Return the (X, Y) coordinate for the center point of the cell that contains the specified text.  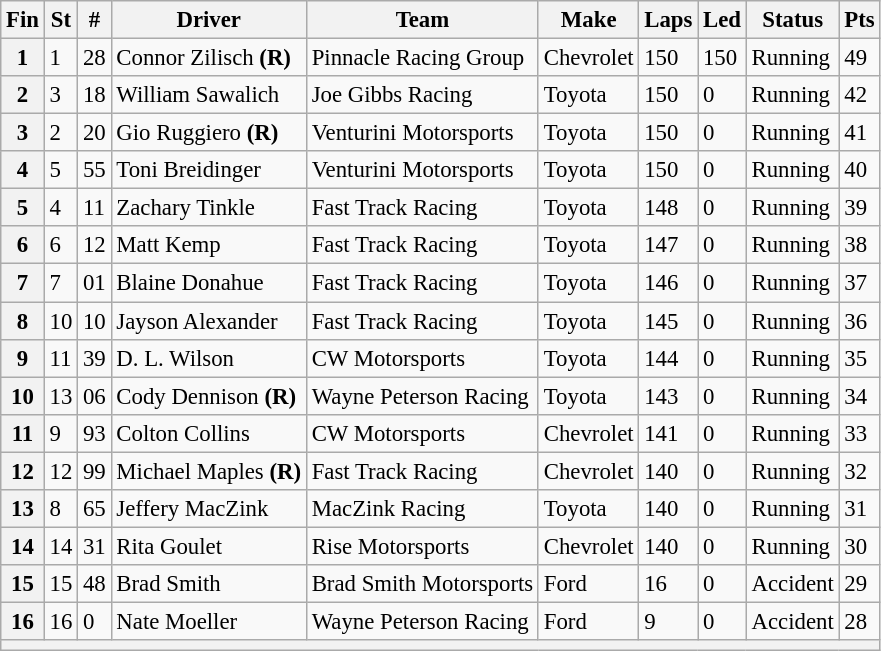
Status (792, 20)
01 (94, 283)
38 (860, 245)
93 (94, 433)
William Sawalich (208, 95)
Jeffery MacZink (208, 509)
Colton Collins (208, 433)
Nate Moeller (208, 621)
Driver (208, 20)
65 (94, 509)
55 (94, 170)
30 (860, 546)
143 (668, 396)
40 (860, 170)
Cody Dennison (R) (208, 396)
34 (860, 396)
Pinnacle Racing Group (422, 58)
Pts (860, 20)
Connor Zilisch (R) (208, 58)
Toni Breidinger (208, 170)
42 (860, 95)
Gio Ruggiero (R) (208, 133)
Brad Smith (208, 584)
Fin (23, 20)
147 (668, 245)
Rita Goulet (208, 546)
Matt Kemp (208, 245)
35 (860, 358)
Blaine Donahue (208, 283)
Laps (668, 20)
37 (860, 283)
32 (860, 471)
Make (588, 20)
18 (94, 95)
Rise Motorsports (422, 546)
145 (668, 321)
D. L. Wilson (208, 358)
Michael Maples (R) (208, 471)
146 (668, 283)
29 (860, 584)
20 (94, 133)
Joe Gibbs Racing (422, 95)
36 (860, 321)
148 (668, 208)
48 (94, 584)
MacZink Racing (422, 509)
144 (668, 358)
St (60, 20)
Team (422, 20)
Brad Smith Motorsports (422, 584)
Led (722, 20)
49 (860, 58)
33 (860, 433)
99 (94, 471)
06 (94, 396)
41 (860, 133)
Zachary Tinkle (208, 208)
# (94, 20)
141 (668, 433)
Jayson Alexander (208, 321)
